From the cell containing the given text, extract its center point as (x, y) coordinate. 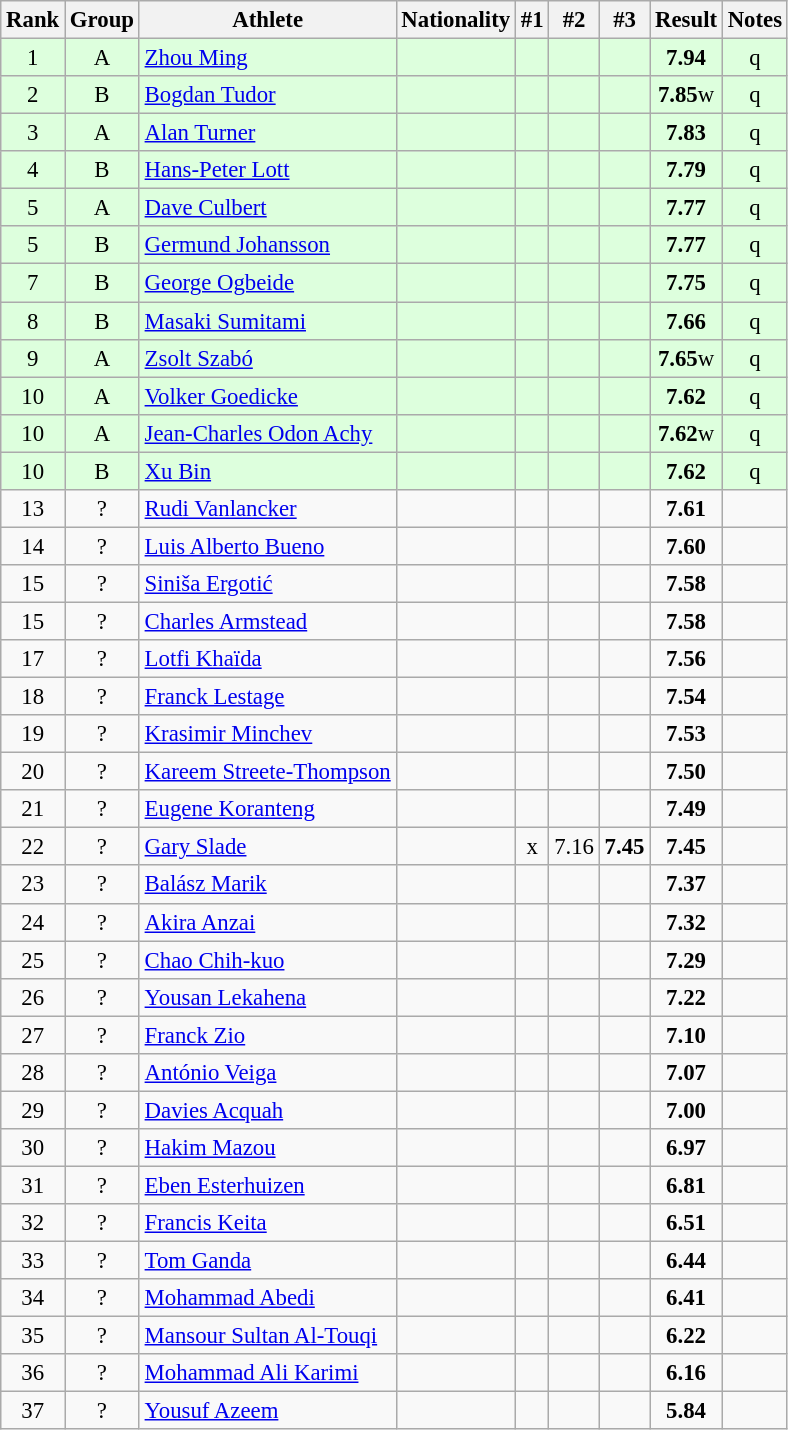
Tom Ganda (268, 1261)
Franck Lestage (268, 697)
27 (33, 1035)
7.62w (686, 433)
25 (33, 960)
3 (33, 133)
Bogdan Tudor (268, 95)
Notes (754, 20)
Francis Keita (268, 1223)
Mohammad Ali Karimi (268, 1373)
33 (33, 1261)
7.10 (686, 1035)
#2 (574, 20)
Lotfi Khaïda (268, 659)
7.66 (686, 321)
Rank (33, 20)
Kareem Streete-Thompson (268, 772)
Zhou Ming (268, 58)
31 (33, 1185)
30 (33, 1148)
23 (33, 885)
Alan Turner (268, 133)
#3 (624, 20)
17 (33, 659)
7 (33, 283)
7.32 (686, 922)
1 (33, 58)
Davies Acquah (268, 1110)
7.61 (686, 509)
28 (33, 1073)
6.51 (686, 1223)
Zsolt Szabó (268, 358)
7.65w (686, 358)
4 (33, 170)
Charles Armstead (268, 621)
Franck Zio (268, 1035)
Masaki Sumitami (268, 321)
Rudi Vanlancker (268, 509)
29 (33, 1110)
7.49 (686, 809)
32 (33, 1223)
Xu Bin (268, 471)
7.37 (686, 885)
6.97 (686, 1148)
7.94 (686, 58)
7.07 (686, 1073)
7.56 (686, 659)
26 (33, 997)
#1 (532, 20)
6.22 (686, 1336)
7.75 (686, 283)
35 (33, 1336)
Athlete (268, 20)
Nationality (456, 20)
Volker Goedicke (268, 396)
7.85w (686, 95)
Germund Johansson (268, 245)
2 (33, 95)
7.53 (686, 734)
Luis Alberto Bueno (268, 546)
Dave Culbert (268, 208)
6.16 (686, 1373)
7.29 (686, 960)
34 (33, 1298)
George Ogbeide (268, 283)
Group (102, 20)
6.41 (686, 1298)
7.60 (686, 546)
Eben Esterhuizen (268, 1185)
Yousuf Azeem (268, 1411)
Mohammad Abedi (268, 1298)
7.50 (686, 772)
Hans-Peter Lott (268, 170)
18 (33, 697)
13 (33, 509)
Result (686, 20)
7.79 (686, 170)
37 (33, 1411)
Yousan Lekahena (268, 997)
Balász Marik (268, 885)
Krasimir Minchev (268, 734)
Gary Slade (268, 847)
14 (33, 546)
24 (33, 922)
Hakim Mazou (268, 1148)
8 (33, 321)
7.22 (686, 997)
António Veiga (268, 1073)
36 (33, 1373)
9 (33, 358)
x (532, 847)
Chao Chih-kuo (268, 960)
7.00 (686, 1110)
Siniša Ergotić (268, 584)
Akira Anzai (268, 922)
22 (33, 847)
6.44 (686, 1261)
7.16 (574, 847)
7.83 (686, 133)
19 (33, 734)
Jean-Charles Odon Achy (268, 433)
21 (33, 809)
Mansour Sultan Al-Touqi (268, 1336)
Eugene Koranteng (268, 809)
7.54 (686, 697)
5.84 (686, 1411)
6.81 (686, 1185)
20 (33, 772)
